Search for the cell housing the specified text and yield its (x, y) center coordinate. 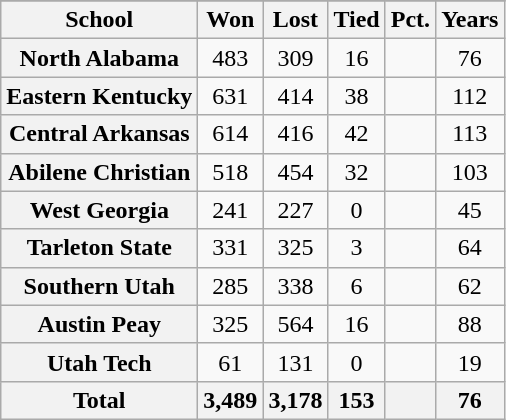
Utah Tech (100, 362)
241 (230, 210)
113 (470, 134)
64 (470, 248)
Austin Peay (100, 324)
42 (356, 134)
32 (356, 172)
Lost (296, 20)
88 (470, 324)
338 (296, 286)
West Georgia (100, 210)
564 (296, 324)
Southern Utah (100, 286)
Eastern Kentucky (100, 96)
631 (230, 96)
131 (296, 362)
416 (296, 134)
School (100, 20)
483 (230, 58)
19 (470, 362)
414 (296, 96)
112 (470, 96)
Total (100, 400)
38 (356, 96)
Central Arkansas (100, 134)
227 (296, 210)
62 (470, 286)
Tarleton State (100, 248)
Abilene Christian (100, 172)
103 (470, 172)
153 (356, 400)
North Alabama (100, 58)
614 (230, 134)
Tied (356, 20)
45 (470, 210)
Pct. (410, 20)
285 (230, 286)
3 (356, 248)
454 (296, 172)
Won (230, 20)
309 (296, 58)
61 (230, 362)
3,178 (296, 400)
331 (230, 248)
6 (356, 286)
518 (230, 172)
3,489 (230, 400)
Years (470, 20)
